Scan for the cell matching the given text and deliver its [x, y] coordinate at center. 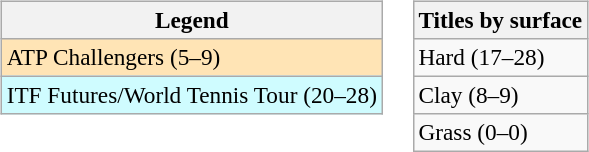
ITF Futures/World Tennis Tour (20–28) [192, 95]
Hard (17–28) [500, 57]
Clay (8–9) [500, 95]
Legend [192, 20]
ATP Challengers (5–9) [192, 57]
Titles by surface [500, 20]
Grass (0–0) [500, 133]
